Extract the [x, y] coordinate from the center of the cell holding the provided text.  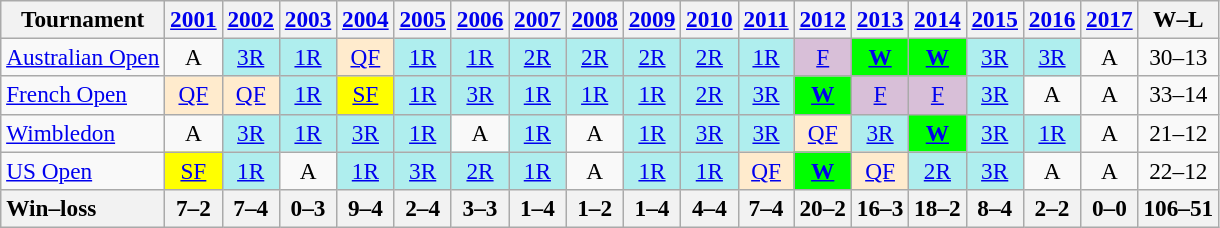
2002 [250, 19]
2013 [880, 19]
9–4 [366, 208]
106–51 [1178, 208]
33–14 [1178, 95]
8–4 [994, 208]
2014 [938, 19]
US Open [83, 170]
1–2 [594, 208]
0–0 [1110, 208]
2004 [366, 19]
4–4 [710, 208]
2007 [538, 19]
2008 [594, 19]
2012 [822, 19]
2003 [308, 19]
2–4 [422, 208]
2009 [652, 19]
2016 [1052, 19]
2–2 [1052, 208]
Tournament [83, 19]
7–2 [194, 208]
20–2 [822, 208]
21–12 [1178, 133]
2005 [422, 19]
18–2 [938, 208]
2015 [994, 19]
Australian Open [83, 57]
2010 [710, 19]
22–12 [1178, 170]
Wimbledon [83, 133]
3–3 [480, 208]
W–L [1178, 19]
French Open [83, 95]
0–3 [308, 208]
Win–loss [83, 208]
2001 [194, 19]
30–13 [1178, 57]
2006 [480, 19]
2011 [766, 19]
2017 [1110, 19]
16–3 [880, 208]
